Provide the (x, y) coordinate of the cell's center where the given text is located.  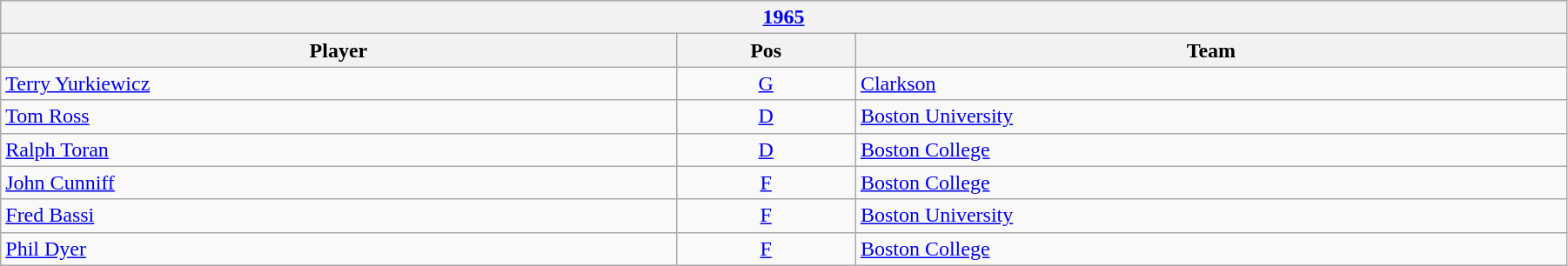
Phil Dyer (338, 249)
Tom Ross (338, 116)
Terry Yurkiewicz (338, 83)
Ralph Toran (338, 150)
John Cunniff (338, 183)
Fred Bassi (338, 216)
1965 (784, 17)
Player (338, 50)
Pos (766, 50)
Clarkson (1211, 83)
G (766, 83)
Team (1211, 50)
